From the cell containing the given text, extract its center point as [X, Y] coordinate. 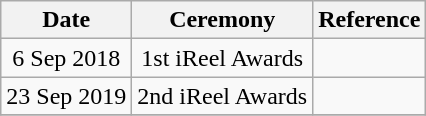
6 Sep 2018 [66, 58]
Ceremony [222, 20]
1st iReel Awards [222, 58]
Reference [370, 20]
Date [66, 20]
23 Sep 2019 [66, 96]
2nd iReel Awards [222, 96]
